Find where the given text appears and provide that cell's center as (x, y) coordinate. 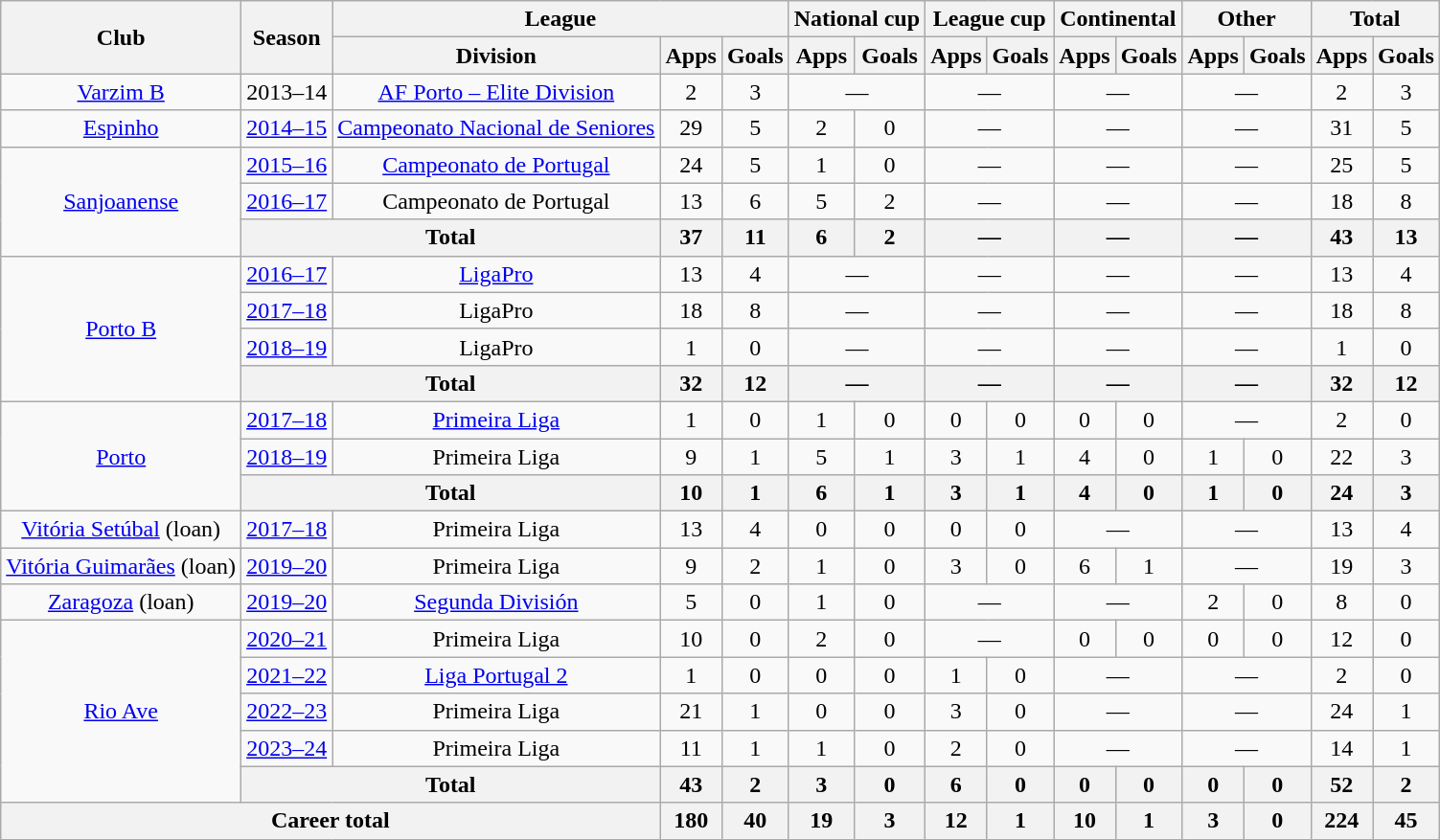
Career total (331, 821)
Vitória Guimarães (loan) (121, 566)
2015–16 (287, 165)
224 (1341, 821)
Varzim B (121, 92)
2022–23 (287, 712)
Segunda División (496, 602)
22 (1341, 457)
Campeonato Nacional de Seniores (496, 128)
180 (691, 821)
Liga Portugal 2 (496, 675)
2014–15 (287, 128)
Division (496, 56)
AF Porto – Elite Division (496, 92)
25 (1341, 165)
League cup (990, 19)
2023–24 (287, 748)
31 (1341, 128)
Porto B (121, 329)
45 (1406, 821)
Rio Ave (121, 712)
14 (1341, 748)
League (560, 19)
Continental (1118, 19)
37 (691, 238)
29 (691, 128)
Other (1246, 19)
Espinho (121, 128)
2021–22 (287, 675)
Porto (121, 456)
2020–21 (287, 639)
52 (1341, 784)
Sanjoanense (121, 201)
2013–14 (287, 92)
Season (287, 37)
21 (691, 712)
Club (121, 37)
National cup (857, 19)
40 (755, 821)
Vitória Setúbal (loan) (121, 530)
Zaragoza (loan) (121, 602)
